Extract the (X, Y) coordinate from the center of the cell holding the provided text.  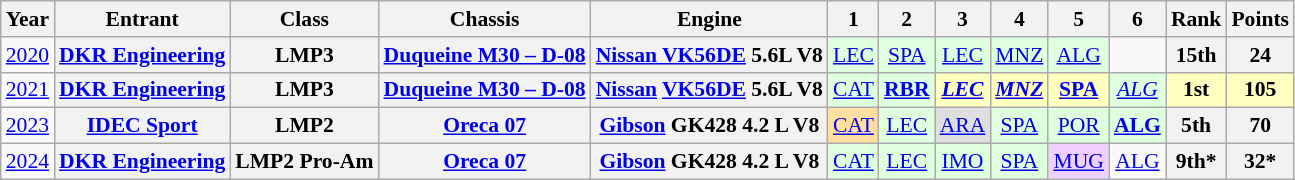
RBR (907, 90)
3 (963, 19)
MUG (1078, 162)
32* (1260, 162)
IMO (963, 162)
4 (1019, 19)
2021 (28, 90)
1st (1196, 90)
2024 (28, 162)
IDEC Sport (142, 126)
105 (1260, 90)
2 (907, 19)
2020 (28, 55)
5th (1196, 126)
ARA (963, 126)
70 (1260, 126)
1 (854, 19)
Class (304, 19)
6 (1138, 19)
9th* (1196, 162)
2023 (28, 126)
Rank (1196, 19)
Engine (710, 19)
15th (1196, 55)
POR (1078, 126)
Points (1260, 19)
5 (1078, 19)
LMP2 (304, 126)
Year (28, 19)
LMP2 Pro-Am (304, 162)
Entrant (142, 19)
Chassis (484, 19)
24 (1260, 55)
